Scan for the cell matching the given text and deliver its (X, Y) coordinate at center. 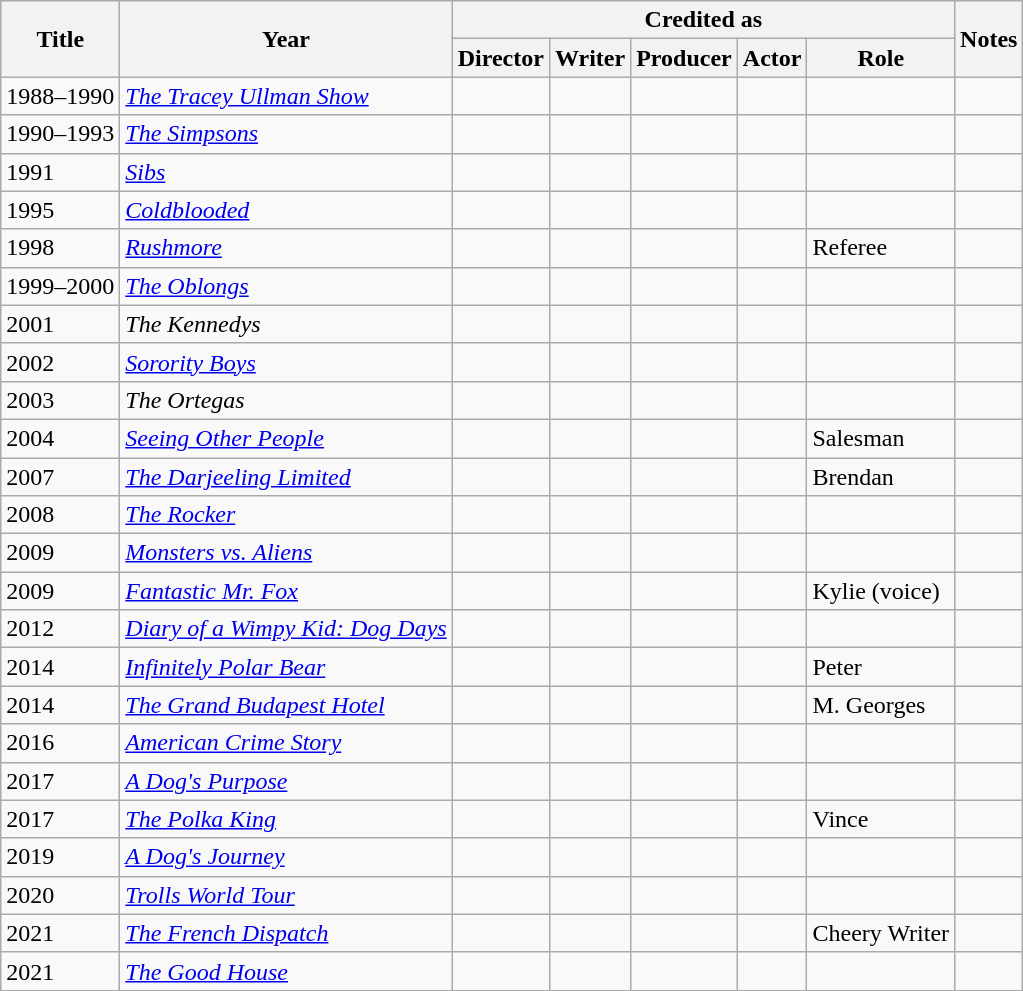
The Simpsons (286, 134)
2007 (60, 477)
Trolls World Tour (286, 895)
The Kennedys (286, 324)
A Dog's Purpose (286, 781)
The French Dispatch (286, 933)
Kylie (voice) (881, 591)
2004 (60, 438)
2002 (60, 362)
Rushmore (286, 248)
Actor (772, 58)
Role (881, 58)
Monsters vs. Aliens (286, 553)
Diary of a Wimpy Kid: Dog Days (286, 629)
M. Georges (881, 705)
The Darjeeling Limited (286, 477)
2001 (60, 324)
The Oblongs (286, 286)
Year (286, 39)
2008 (60, 515)
Brendan (881, 477)
Director (500, 58)
2020 (60, 895)
The Polka King (286, 819)
2016 (60, 743)
Notes (989, 39)
The Good House (286, 971)
2019 (60, 857)
Peter (881, 667)
The Ortegas (286, 400)
Producer (684, 58)
The Grand Budapest Hotel (286, 705)
American Crime Story (286, 743)
1991 (60, 172)
Writer (590, 58)
2003 (60, 400)
1990–1993 (60, 134)
Cheery Writer (881, 933)
The Rocker (286, 515)
1988–1990 (60, 96)
Vince (881, 819)
Infinitely Polar Bear (286, 667)
Sibs (286, 172)
Salesman (881, 438)
Seeing Other People (286, 438)
A Dog's Journey (286, 857)
1998 (60, 248)
2012 (60, 629)
Coldblooded (286, 210)
Fantastic Mr. Fox (286, 591)
Referee (881, 248)
Title (60, 39)
1995 (60, 210)
Credited as (703, 20)
1999–2000 (60, 286)
Sorority Boys (286, 362)
The Tracey Ullman Show (286, 96)
